Pinpoint the cell where the given text exists, returning its (x, y) midpoint coordinate. 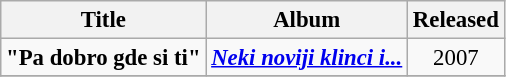
2007 (456, 58)
Album (307, 20)
"Pa dobro gde si ti" (104, 58)
Neki noviji klinci i... (307, 58)
Released (456, 20)
Title (104, 20)
